Extract the (X, Y) coordinate from the center of the cell holding the provided text.  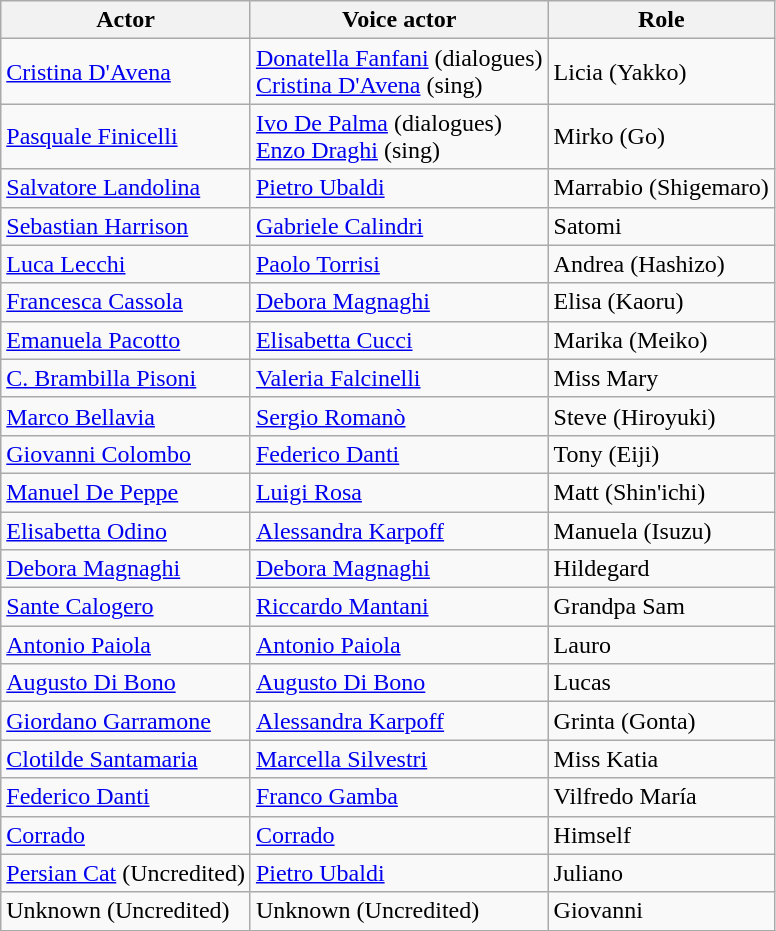
Grandpa Sam (661, 607)
Gabriele Calindri (399, 226)
Francesca Cassola (126, 302)
Sergio Romanò (399, 416)
Giovanni (661, 911)
Cristina D'Avena (126, 72)
Luigi Rosa (399, 492)
Sebastian Harrison (126, 226)
Valeria Falcinelli (399, 378)
C. Brambilla Pisoni (126, 378)
Clotilde Santamaria (126, 759)
Marco Bellavia (126, 416)
Marika (Meiko) (661, 340)
Pasquale Finicelli (126, 136)
Actor (126, 20)
Role (661, 20)
Paolo Torrisi (399, 264)
Andrea (Hashizo) (661, 264)
Lucas (661, 683)
Sante Calogero (126, 607)
Vilfredo María (661, 797)
Lauro (661, 645)
Voice actor (399, 20)
Salvatore Landolina (126, 188)
Manuel De Peppe (126, 492)
Tony (Eiji) (661, 454)
Hildegard (661, 569)
Miss Katia (661, 759)
Riccardo Mantani (399, 607)
Licia (Yakko) (661, 72)
Emanuela Pacotto (126, 340)
Persian Cat (Uncredited) (126, 873)
Mirko (Go) (661, 136)
Grinta (Gonta) (661, 721)
Luca Lecchi (126, 264)
Juliano (661, 873)
Marcella Silvestri (399, 759)
Elisabetta Cucci (399, 340)
Steve (Hiroyuki) (661, 416)
Satomi (661, 226)
Franco Gamba (399, 797)
Ivo De Palma (dialogues)Enzo Draghi (sing) (399, 136)
Giovanni Colombo (126, 454)
Giordano Garramone (126, 721)
Manuela (Isuzu) (661, 531)
Elisabetta Odino (126, 531)
Himself (661, 835)
Matt (Shin'ichi) (661, 492)
Donatella Fanfani (dialogues)Cristina D'Avena (sing) (399, 72)
Elisa (Kaoru) (661, 302)
Miss Mary (661, 378)
Marrabio (Shigemaro) (661, 188)
